Determine the [X, Y] coordinate at the center of the cell enclosing the given text.  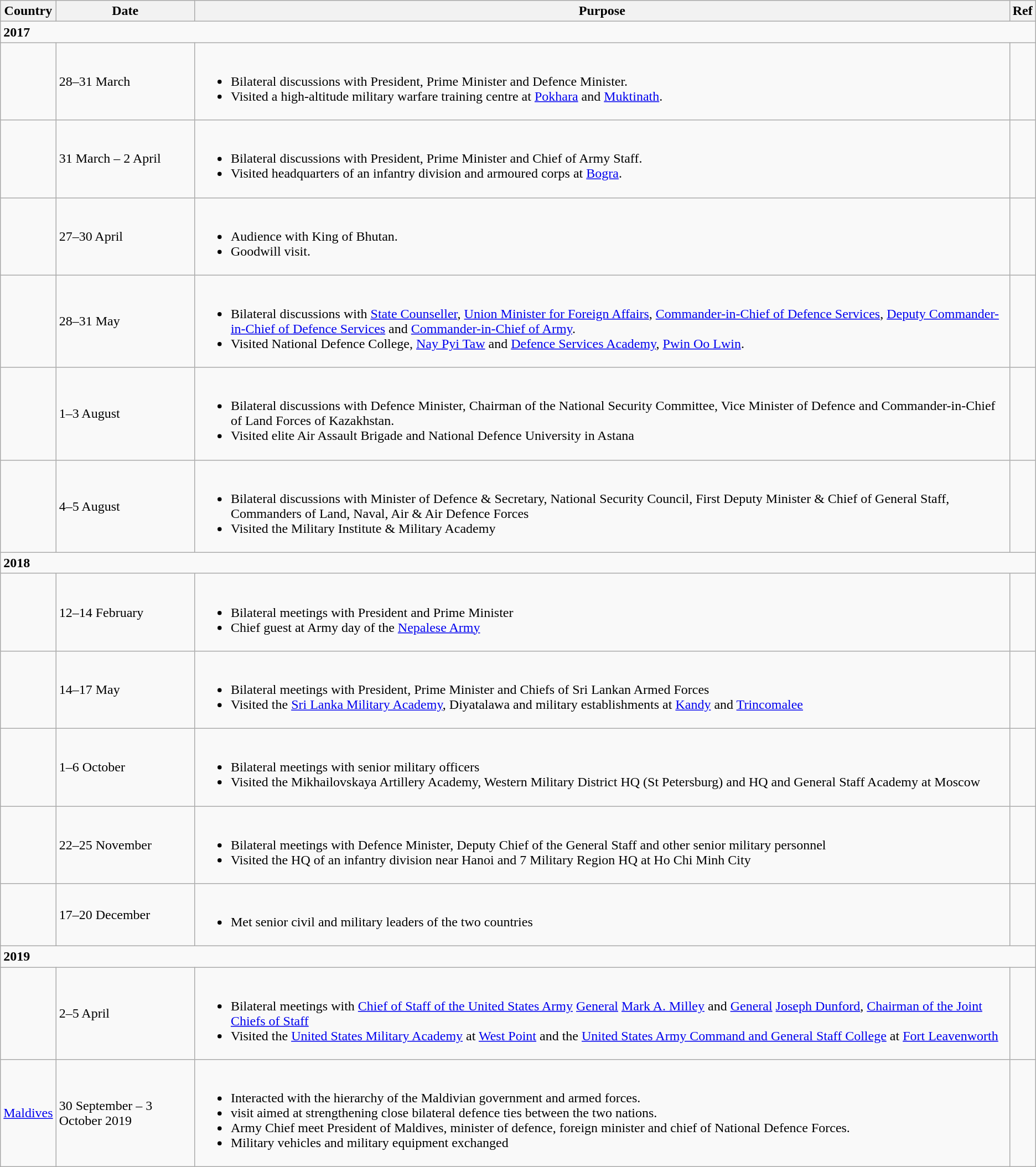
2019 [518, 957]
Purpose [602, 11]
30 September – 3 October 2019 [125, 1113]
2018 [518, 563]
Date [125, 11]
28–31 May [125, 321]
Met senior civil and military leaders of the two countries [602, 915]
Bilateral meetings with President and Prime MinisterChief guest at Army day of the Nepalese Army [602, 612]
22–25 November [125, 844]
28–31 March [125, 81]
12–14 February [125, 612]
Maldives [28, 1113]
Ref [1023, 11]
14–17 May [125, 689]
2–5 April [125, 1014]
1–6 October [125, 767]
1–3 August [125, 414]
2017 [518, 32]
Country [28, 11]
27–30 April [125, 236]
31 March – 2 April [125, 159]
17–20 December [125, 915]
4–5 August [125, 506]
Audience with King of Bhutan.Goodwill visit. [602, 236]
